For the text-containing cell, return its midpoint in (X, Y) coordinate format. 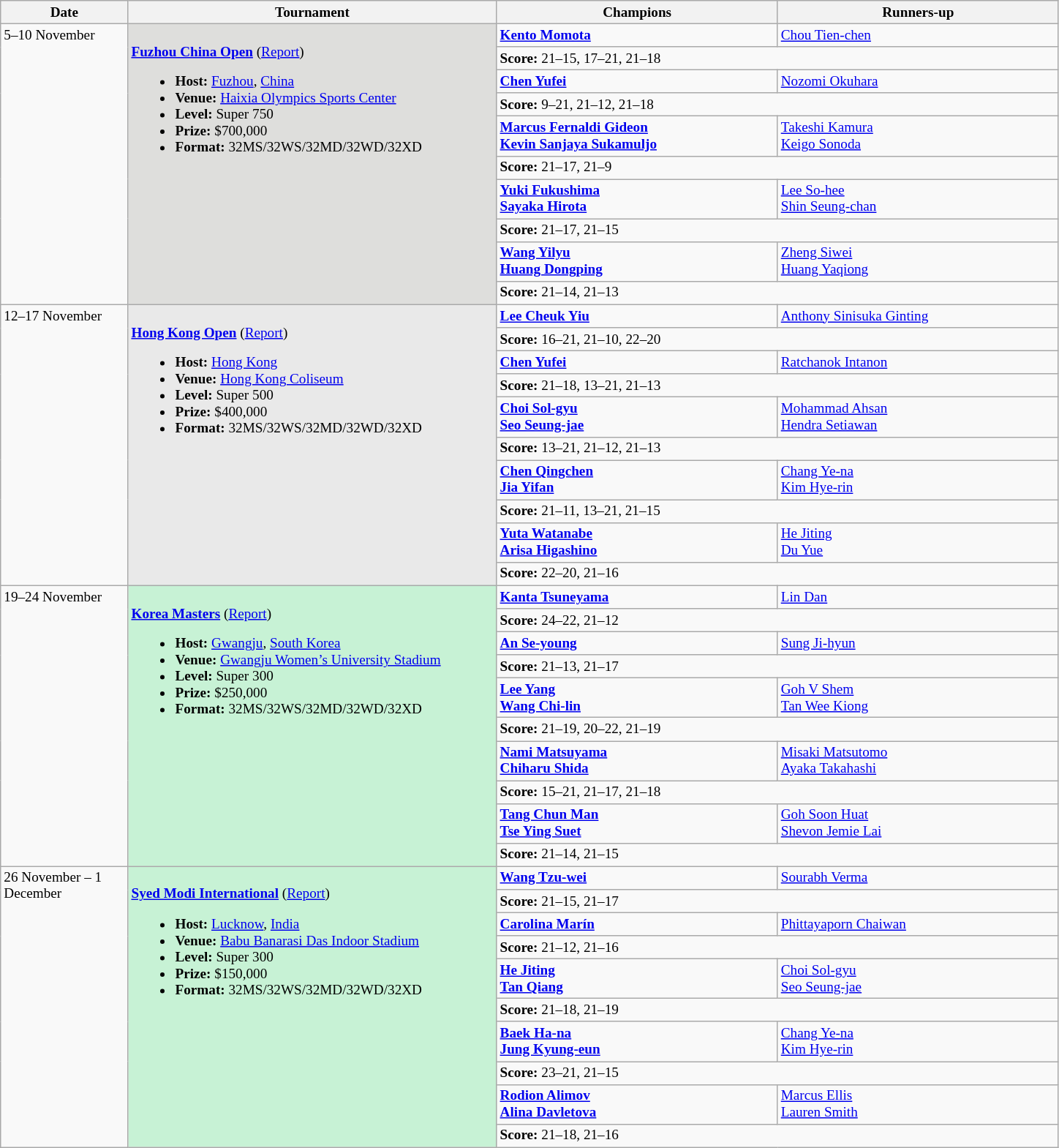
Marcus Ellis Lauren Smith (918, 1104)
Marcus Fernaldi Gideon Kevin Sanjaya Sukamuljo (637, 136)
Sourabh Verma (918, 878)
He Jiting Tan Qiang (637, 978)
Rodion Alimov Alina Davletova (637, 1104)
Wang Yilyu Huang Dongping (637, 261)
Ratchanok Intanon (918, 362)
Score: 21–14, 21–15 (777, 855)
Score: 21–15, 17–21, 21–18 (777, 59)
Sung Ji-hyun (918, 643)
5–10 November (64, 164)
Score: 21–11, 13–21, 21–15 (777, 511)
Score: 21–19, 20–22, 21–19 (777, 729)
26 November – 1 December (64, 1007)
An Se-young (637, 643)
Score: 24–22, 21–12 (777, 620)
Tang Chun Man Tse Ying Suet (637, 823)
Nami Matsuyama Chiharu Shida (637, 760)
Lee Yang Wang Chi-lin (637, 698)
Score: 21–14, 21–13 (777, 293)
Score: 21–18, 21–19 (777, 1010)
Date (64, 12)
Lin Dan (918, 597)
Score: 21–18, 13–21, 21–13 (777, 386)
Score: 21–17, 21–15 (777, 230)
Score: 13–21, 21–12, 21–13 (777, 449)
Chen Qingchen Jia Yifan (637, 479)
Score: 21–15, 21–17 (777, 901)
Yuki Fukushima Sayaka Hirota (637, 199)
Score: 9–21, 21–12, 21–18 (777, 105)
Runners-up (918, 12)
Nozomi Okuhara (918, 81)
Yuta Watanabe Arisa Higashino (637, 542)
Score: 16–21, 21–10, 22–20 (777, 339)
Score: 21–12, 21–16 (777, 948)
Champions (637, 12)
He Jiting Du Yue (918, 542)
Misaki Matsutomo Ayaka Takahashi (918, 760)
Carolina Marín (637, 924)
19–24 November (64, 726)
Score: 23–21, 21–15 (777, 1073)
Zheng Siwei Huang Yaqiong (918, 261)
Anthony Sinisuka Ginting (918, 316)
Wang Tzu-wei (637, 878)
Takeshi Kamura Keigo Sonoda (918, 136)
Kento Momota (637, 35)
Tournament (312, 12)
Score: 21–18, 21–16 (777, 1136)
Mohammad Ahsan Hendra Setiawan (918, 417)
Fuzhou China Open (Report)Host: Fuzhou, ChinaVenue: Haixia Olympics Sports CenterLevel: Super 750Prize: $700,000Format: 32MS/32WS/32MD/32WD/32XD (312, 164)
Baek Ha-na Jung Kyung-eun (637, 1041)
Score: 21–17, 21–9 (777, 168)
12–17 November (64, 445)
Score: 15–21, 21–17, 21–18 (777, 792)
Lee Cheuk Yiu (637, 316)
Chou Tien-chen (918, 35)
Score: 21–13, 21–17 (777, 667)
Lee So-hee Shin Seung-chan (918, 199)
Score: 22–20, 21–16 (777, 574)
Hong Kong Open (Report)Host: Hong KongVenue: Hong Kong ColiseumLevel: Super 500Prize: $400,000Format: 32MS/32WS/32MD/32WD/32XD (312, 445)
Goh V Shem Tan Wee Kiong (918, 698)
Kanta Tsuneyama (637, 597)
Goh Soon Huat Shevon Jemie Lai (918, 823)
Phittayaporn Chaiwan (918, 924)
